Identify which cell holds the provided text, then report its [x, y] central coordinate. 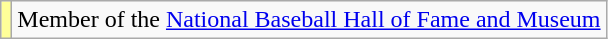
Member of the National Baseball Hall of Fame and Museum [309, 20]
